Scan for the cell matching the given text and deliver its (x, y) coordinate at center. 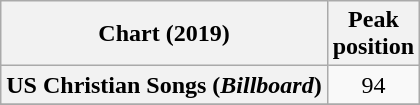
Peakposition (373, 34)
Chart (2019) (164, 34)
94 (373, 85)
US Christian Songs (Billboard) (164, 85)
